Capture the cell that displays the provided text and extract its [x, y] central coordinate. 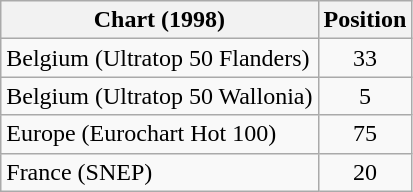
33 [365, 58]
Chart (1998) [160, 20]
5 [365, 96]
France (SNEP) [160, 172]
Belgium (Ultratop 50 Flanders) [160, 58]
Position [365, 20]
Belgium (Ultratop 50 Wallonia) [160, 96]
Europe (Eurochart Hot 100) [160, 134]
20 [365, 172]
75 [365, 134]
